Find where the given text appears and provide that cell's center as (X, Y) coordinate. 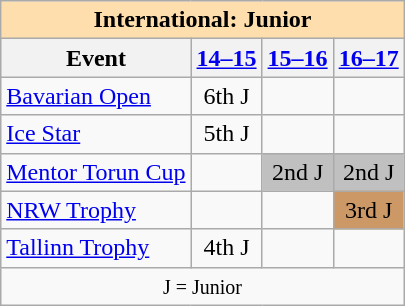
14–15 (226, 58)
15–16 (298, 58)
Ice Star (96, 134)
International: Junior (202, 20)
3rd J (368, 210)
16–17 (368, 58)
6th J (226, 96)
4th J (226, 248)
NRW Trophy (96, 210)
5th J (226, 134)
Tallinn Trophy (96, 248)
Event (96, 58)
Mentor Torun Cup (96, 172)
Bavarian Open (96, 96)
J = Junior (202, 286)
